Identify which cell holds the provided text, then report its (x, y) central coordinate. 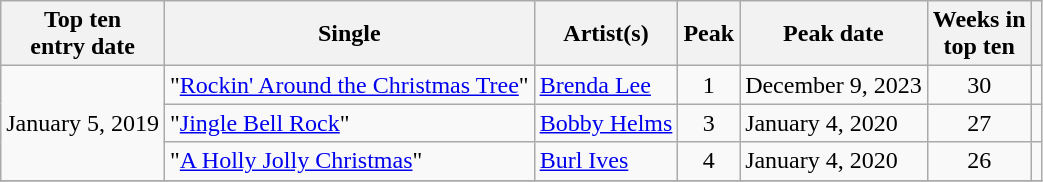
Peak (709, 34)
Artist(s) (606, 34)
Bobby Helms (606, 123)
Peak date (834, 34)
"Rockin' Around the Christmas Tree" (349, 85)
3 (709, 123)
30 (979, 85)
Top tenentry date (83, 34)
1 (709, 85)
4 (709, 161)
December 9, 2023 (834, 85)
26 (979, 161)
Single (349, 34)
"Jingle Bell Rock" (349, 123)
January 5, 2019 (83, 123)
Weeks intop ten (979, 34)
27 (979, 123)
Burl Ives (606, 161)
Brenda Lee (606, 85)
"A Holly Jolly Christmas" (349, 161)
